Return [x, y] of the center of cell containing provided text 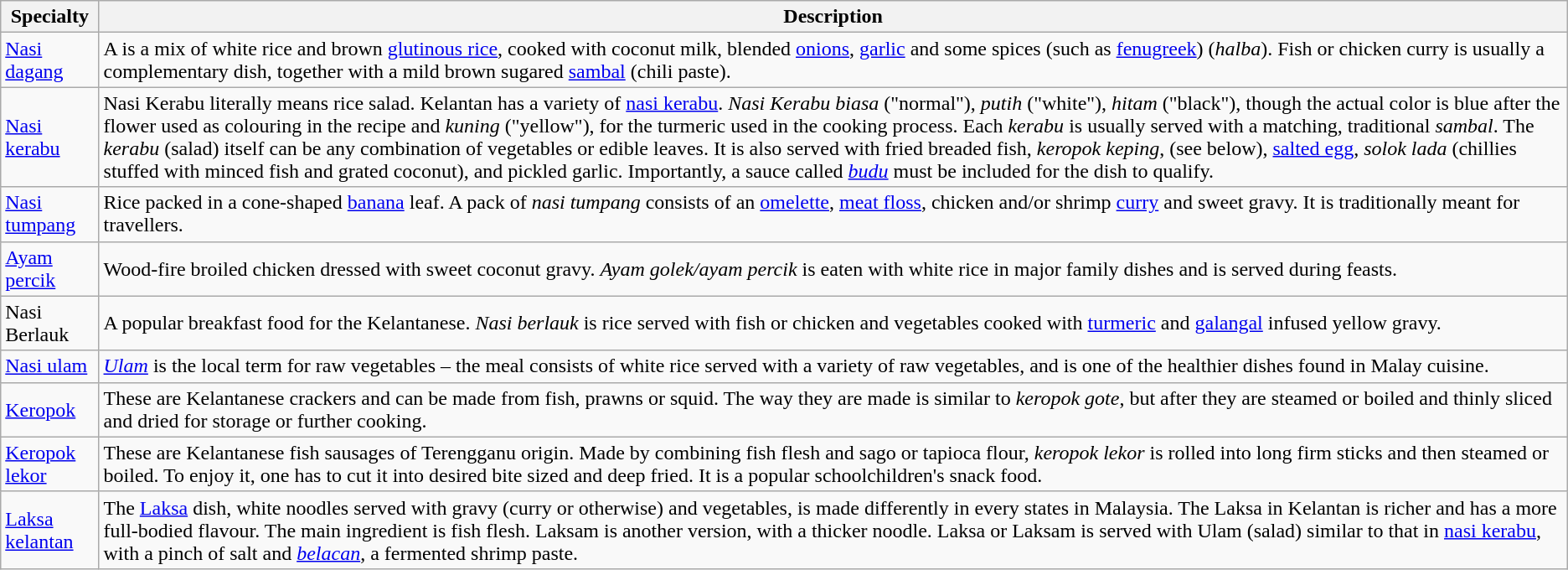
Description [833, 17]
Nasi Berlauk [50, 324]
Nasi dagang [50, 60]
Nasi kerabu [50, 137]
Nasi ulam [50, 366]
Nasi tumpang [50, 215]
Specialty [50, 17]
Keropok [50, 409]
Keropok lekor [50, 464]
Laksa kelantan [50, 530]
Ayam percik [50, 268]
